From the cell containing the given text, extract its center point as (x, y) coordinate. 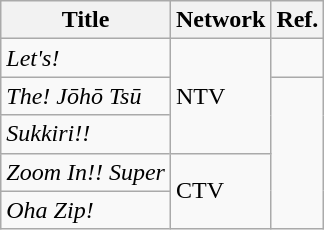
The! Jōhō Tsū (86, 96)
Let's! (86, 58)
Title (86, 20)
NTV (220, 96)
Network (220, 20)
Oha Zip! (86, 210)
Sukkiri!! (86, 134)
Zoom In!! Super (86, 172)
Ref. (298, 20)
CTV (220, 191)
